Detect which cell encompasses the target text, then output its (X, Y) center coordinate. 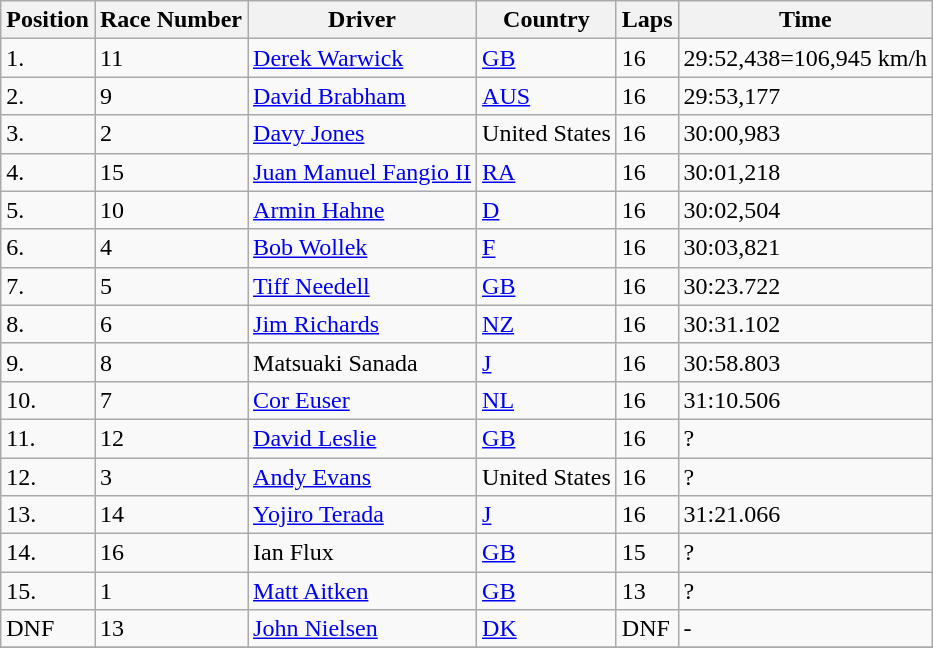
Matt Aitken (362, 591)
13. (48, 515)
Laps (647, 20)
29:53,177 (806, 96)
9 (170, 96)
DK (547, 629)
14. (48, 553)
4. (48, 172)
30:31.102 (806, 324)
30:01,218 (806, 172)
31:10.506 (806, 400)
AUS (547, 96)
NL (547, 400)
30:00,983 (806, 134)
8. (48, 324)
11. (48, 438)
David Brabham (362, 96)
10. (48, 400)
1 (170, 591)
7. (48, 286)
Andy Evans (362, 477)
Time (806, 20)
Yojiro Terada (362, 515)
29:52,438=106,945 km/h (806, 58)
Davy Jones (362, 134)
Tiff Needell (362, 286)
Matsuaki Sanada (362, 362)
8 (170, 362)
Country (547, 20)
Juan Manuel Fangio II (362, 172)
NZ (547, 324)
Jim Richards (362, 324)
30:23.722 (806, 286)
Cor Euser (362, 400)
5. (48, 210)
7 (170, 400)
Race Number (170, 20)
Driver (362, 20)
6 (170, 324)
12. (48, 477)
F (547, 248)
John Nielsen (362, 629)
12 (170, 438)
6. (48, 248)
Position (48, 20)
RA (547, 172)
David Leslie (362, 438)
Armin Hahne (362, 210)
11 (170, 58)
4 (170, 248)
2. (48, 96)
9. (48, 362)
30:03,821 (806, 248)
- (806, 629)
3. (48, 134)
14 (170, 515)
5 (170, 286)
Bob Wollek (362, 248)
31:21.066 (806, 515)
1. (48, 58)
Ian Flux (362, 553)
2 (170, 134)
Derek Warwick (362, 58)
15. (48, 591)
30:58.803 (806, 362)
3 (170, 477)
10 (170, 210)
30:02,504 (806, 210)
D (547, 210)
